From the cell containing the given text, extract its center point as (X, Y) coordinate. 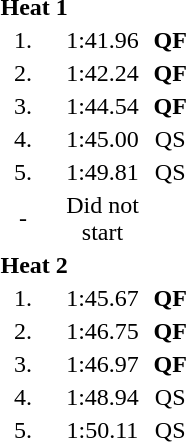
1:41.96 (102, 40)
1:46.97 (102, 364)
1:45.67 (102, 298)
1:48.94 (102, 397)
1:42.24 (102, 73)
1:44.54 (102, 106)
Did not start (102, 218)
1:45.00 (102, 139)
1:46.75 (102, 331)
1:49.81 (102, 172)
